For the text-containing cell, return its midpoint in (X, Y) coordinate format. 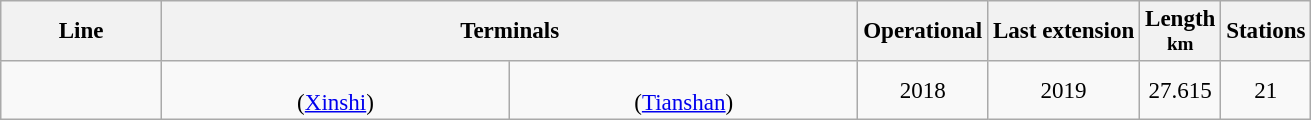
2019 (1064, 90)
21 (1266, 90)
Lengthkm (1180, 31)
2018 (923, 90)
(Tianshan) (684, 90)
(Xinshi) (335, 90)
27.615 (1180, 90)
Operational (923, 31)
Last extension (1064, 31)
Stations (1266, 31)
Terminals (509, 31)
Line (82, 31)
